Determine the [X, Y] coordinate at the center of the cell enclosing the given text.  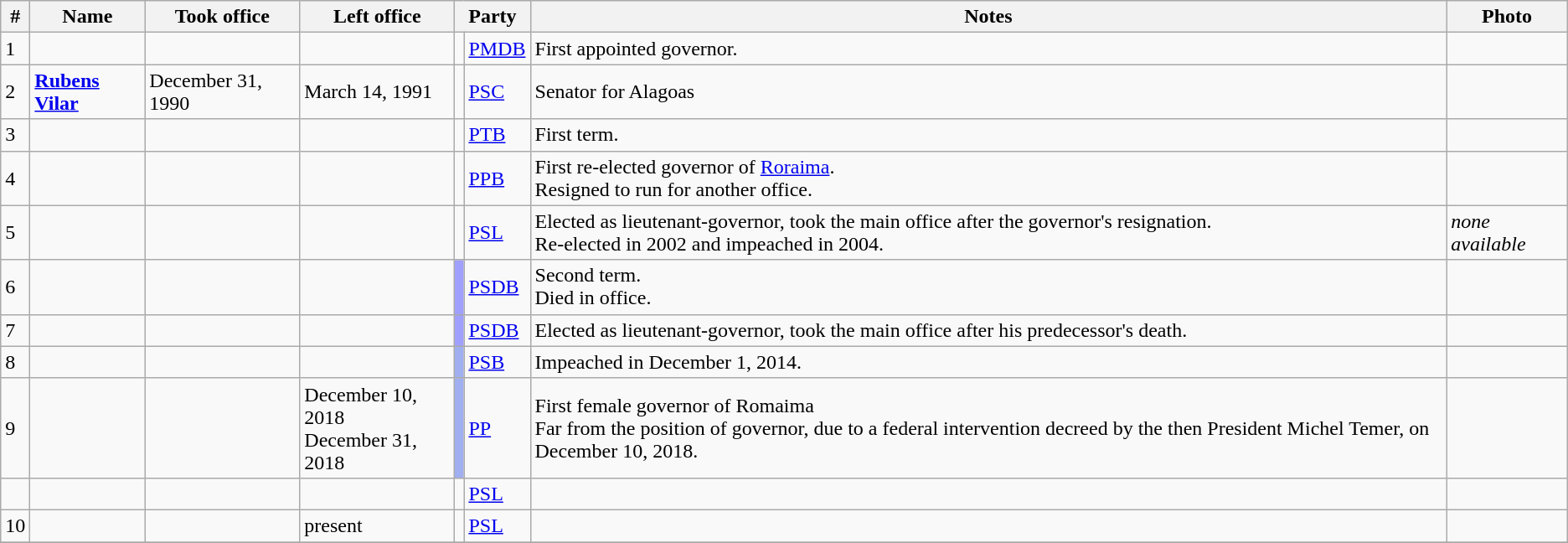
10 [15, 525]
December 31, 1990 [223, 92]
First re-elected governor of Roraima. Resigned to run for another office. [988, 178]
# [15, 17]
9 [15, 427]
Photo [1508, 17]
Took office [223, 17]
PSB [498, 362]
Elected as lieutenant-governor, took the main office after the governor's resignation. Re-elected in 2002 and impeached in 2004. [988, 233]
PPB [498, 178]
Impeached in December 1, 2014. [988, 362]
PSC [498, 92]
none available [1508, 233]
7 [15, 330]
8 [15, 362]
First appointed governor. [988, 49]
4 [15, 178]
Rubens Vilar [87, 92]
Party [493, 17]
2 [15, 92]
Elected as lieutenant-governor, took the main office after his predecessor's death. [988, 330]
present [377, 525]
Left office [377, 17]
Senator for Alagoas [988, 92]
March 14, 1991 [377, 92]
1 [15, 49]
PMDB [498, 49]
First term. [988, 135]
PP [498, 427]
5 [15, 233]
PTB [498, 135]
December 10, 2018December 31, 2018 [377, 427]
Notes [988, 17]
6 [15, 287]
Name [87, 17]
3 [15, 135]
Second term. Died in office. [988, 287]
